From the cell containing the given text, extract its center point as [X, Y] coordinate. 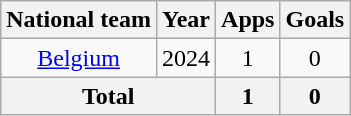
Apps [248, 20]
Belgium [79, 58]
2024 [186, 58]
Goals [315, 20]
Total [108, 96]
Year [186, 20]
National team [79, 20]
